Locate the cell with the specified text and output its [x, y] center coordinate. 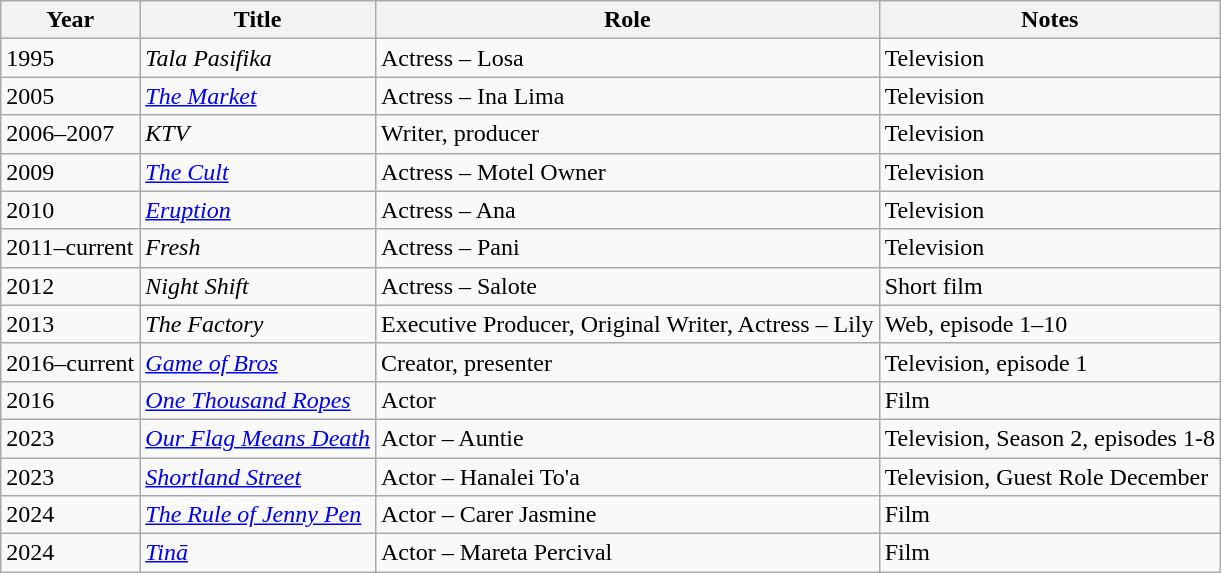
Writer, producer [627, 134]
Television, Guest Role December [1050, 477]
Game of Bros [258, 362]
2016–current [70, 362]
2010 [70, 210]
2011–current [70, 248]
2006–2007 [70, 134]
Actress – Ana [627, 210]
Role [627, 20]
The Cult [258, 172]
Actress – Salote [627, 286]
Night Shift [258, 286]
Actress – Motel Owner [627, 172]
KTV [258, 134]
2013 [70, 324]
Tinā [258, 553]
Executive Producer, Original Writer, Actress – Lily [627, 324]
Actress – Ina Lima [627, 96]
Creator, presenter [627, 362]
Notes [1050, 20]
Actor – Mareta Percival [627, 553]
The Factory [258, 324]
Actor [627, 400]
Short film [1050, 286]
The Market [258, 96]
Title [258, 20]
Eruption [258, 210]
Television, episode 1 [1050, 362]
Year [70, 20]
Shortland Street [258, 477]
Fresh [258, 248]
2009 [70, 172]
1995 [70, 58]
Our Flag Means Death [258, 438]
Tala Pasifika [258, 58]
2005 [70, 96]
Television, Season 2, episodes 1-8 [1050, 438]
Web, episode 1–10 [1050, 324]
Actress – Pani [627, 248]
Actor – Carer Jasmine [627, 515]
The Rule of Jenny Pen [258, 515]
Actor – Hanalei To'a [627, 477]
One Thousand Ropes [258, 400]
2016 [70, 400]
2012 [70, 286]
Actress – Losa [627, 58]
Actor – Auntie [627, 438]
